Scan for the cell matching the given text and deliver its [x, y] coordinate at center. 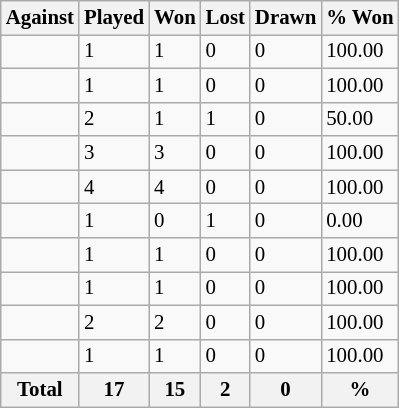
50.00 [360, 119]
Lost [226, 18]
% Won [360, 18]
17 [114, 390]
Won [175, 18]
Drawn [286, 18]
Against [40, 18]
15 [175, 390]
Played [114, 18]
Total [40, 390]
0.00 [360, 221]
% [360, 390]
